Detect which cell encompasses the target text, then output its (x, y) center coordinate. 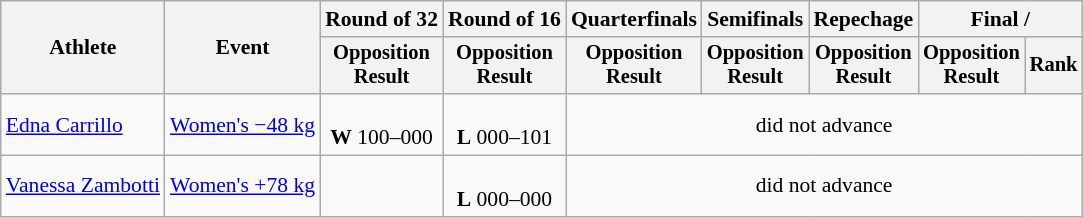
Vanessa Zambotti (83, 186)
Final / (1000, 19)
Athlete (83, 48)
Women's +78 kg (242, 186)
L 000–000 (504, 186)
Repechage (863, 19)
Women's −48 kg (242, 124)
Edna Carrillo (83, 124)
Rank (1054, 66)
Semifinals (756, 19)
W 100–000 (382, 124)
Event (242, 48)
Round of 32 (382, 19)
Quarterfinals (634, 19)
L 000–101 (504, 124)
Round of 16 (504, 19)
